Identify which cell holds the provided text, then report its [X, Y] central coordinate. 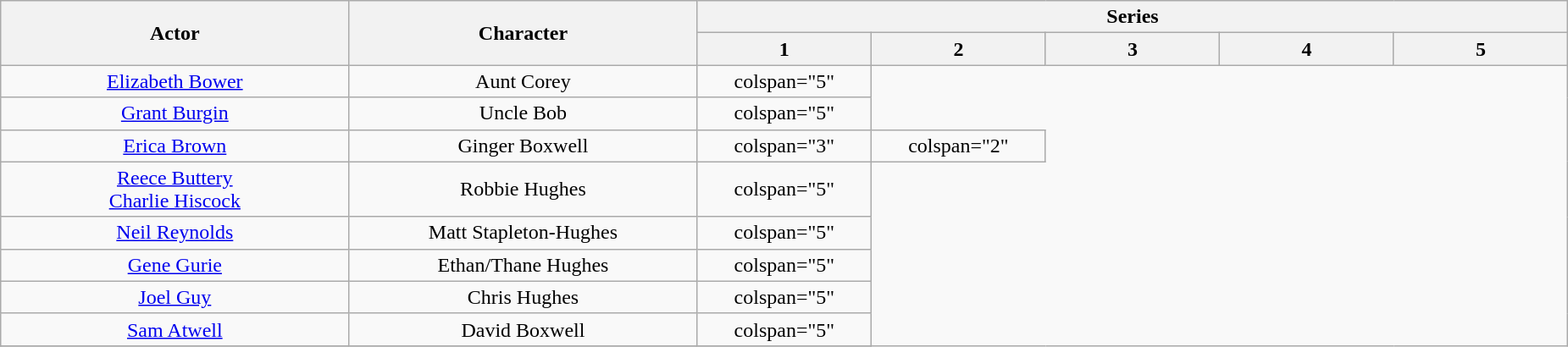
Erica Brown [175, 146]
Aunt Corey [524, 81]
colspan="2" [959, 146]
Uncle Bob [524, 113]
Series [1133, 17]
5 [1481, 49]
Joel Guy [175, 297]
David Boxwell [524, 329]
Robbie Hughes [524, 190]
Matt Stapleton-Hughes [524, 233]
Chris Hughes [524, 297]
4 [1307, 49]
1 [784, 49]
Grant Burgin [175, 113]
Gene Gurie [175, 265]
3 [1133, 49]
Character [524, 33]
Actor [175, 33]
2 [959, 49]
colspan="3" [784, 146]
Ginger Boxwell [524, 146]
Neil Reynolds [175, 233]
Elizabeth Bower [175, 81]
Reece ButteryCharlie Hiscock [175, 190]
Ethan/Thane Hughes [524, 265]
Sam Atwell [175, 329]
